Identify which cell holds the provided text, then report its (x, y) central coordinate. 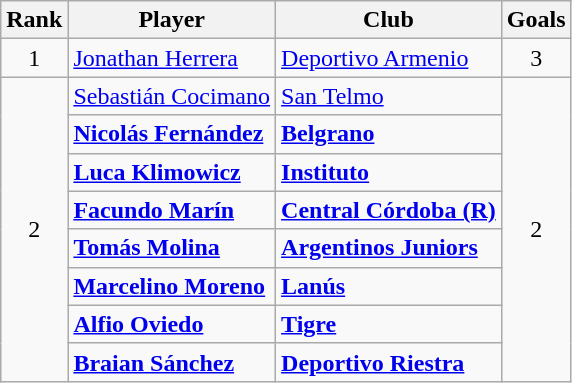
Belgrano (389, 134)
Marcelino Moreno (172, 286)
Lanús (389, 286)
Nicolás Fernández (172, 134)
3 (536, 58)
Jonathan Herrera (172, 58)
Deportivo Armenio (389, 58)
Deportivo Riestra (389, 362)
Goals (536, 20)
Instituto (389, 172)
Tomás Molina (172, 248)
Rank (34, 20)
1 (34, 58)
Club (389, 20)
Braian Sánchez (172, 362)
Facundo Marín (172, 210)
Sebastián Cocimano (172, 96)
Argentinos Juniors (389, 248)
Central Córdoba (R) (389, 210)
Alfio Oviedo (172, 324)
Luca Klimowicz (172, 172)
Player (172, 20)
San Telmo (389, 96)
Tigre (389, 324)
